Find where the given text appears and provide that cell's center as (x, y) coordinate. 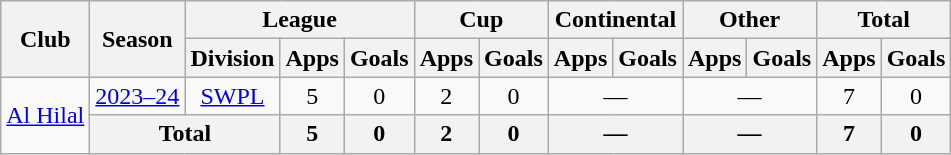
League (300, 20)
Club (46, 39)
Season (138, 39)
Al Hilal (46, 115)
Cup (481, 20)
Other (749, 20)
SWPL (232, 96)
2023–24 (138, 96)
Division (232, 58)
Continental (615, 20)
